From the cell containing the given text, extract its center point as (x, y) coordinate. 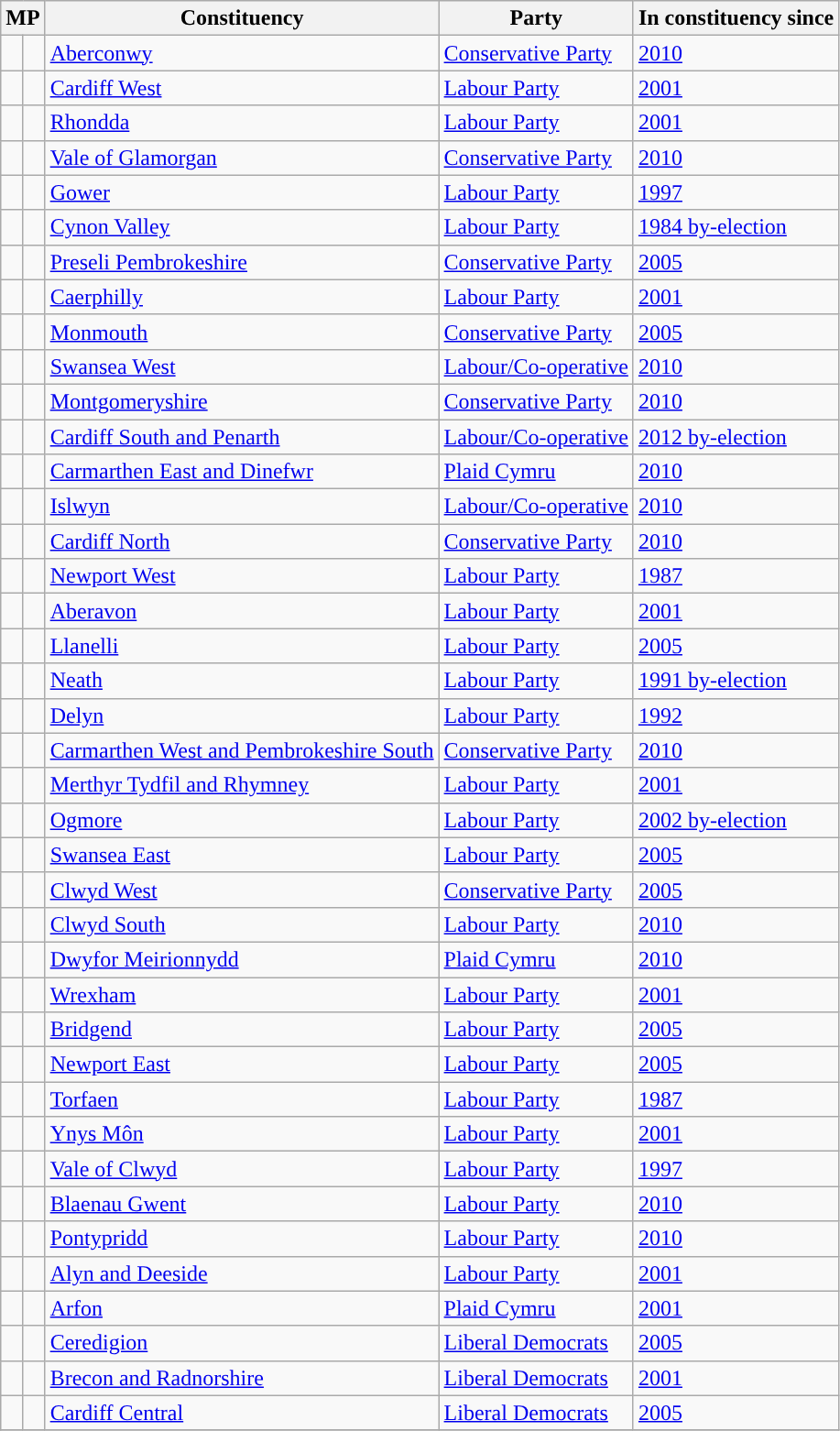
Constituency (242, 18)
Bridgend (242, 1030)
1992 (736, 715)
Caerphilly (242, 297)
Vale of Glamorgan (242, 158)
Neath (242, 681)
Islwyn (242, 507)
Preseli Pembrokeshire (242, 262)
Swansea West (242, 366)
Alyn and Deeside (242, 1273)
Dwyfor Meirionnydd (242, 959)
Blaenau Gwent (242, 1204)
Gower (242, 192)
Cardiff West (242, 88)
Ceredigion (242, 1343)
Pontypridd (242, 1239)
Party (536, 18)
Llanelli (242, 646)
Cardiff Central (242, 1413)
Carmarthen West and Pembrokeshire South (242, 750)
Rhondda (242, 123)
Brecon and Radnorshire (242, 1378)
Newport West (242, 576)
Merthyr Tydfil and Rhymney (242, 785)
Clwyd West (242, 890)
Carmarthen East and Dinefwr (242, 472)
Newport East (242, 1065)
Aberavon (242, 611)
MP (23, 18)
Ogmore (242, 820)
2002 by-election (736, 820)
Arfon (242, 1308)
2012 by-election (736, 437)
Delyn (242, 715)
In constituency since (736, 18)
Aberconwy (242, 53)
Torfaen (242, 1099)
Monmouth (242, 332)
Montgomeryshire (242, 401)
Wrexham (242, 994)
Cardiff South and Penarth (242, 437)
1991 by-election (736, 681)
Cynon Valley (242, 227)
Vale of Clwyd (242, 1169)
1984 by-election (736, 227)
Swansea East (242, 855)
Ynys Môn (242, 1134)
Clwyd South (242, 924)
Cardiff North (242, 541)
